Find where the given text appears and provide that cell's center as (x, y) coordinate. 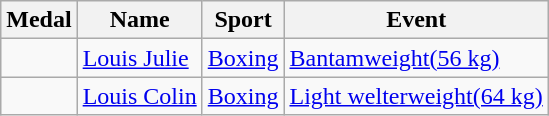
Louis Julie (140, 58)
Name (140, 20)
Medal (39, 20)
Louis Colin (140, 96)
Bantamweight(56 kg) (416, 58)
Light welterweight(64 kg) (416, 96)
Sport (243, 20)
Event (416, 20)
